Provide the (X, Y) coordinate of the cell's center where the given text is located.  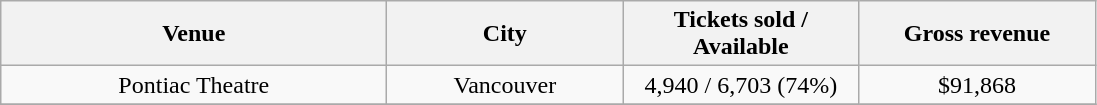
$91,868 (977, 85)
Tickets sold / Available (741, 34)
Vancouver (505, 85)
4,940 / 6,703 (74%) (741, 85)
City (505, 34)
Pontiac Theatre (194, 85)
Gross revenue (977, 34)
Venue (194, 34)
